Provide the (X, Y) coordinate of the cell's center where the given text is located.  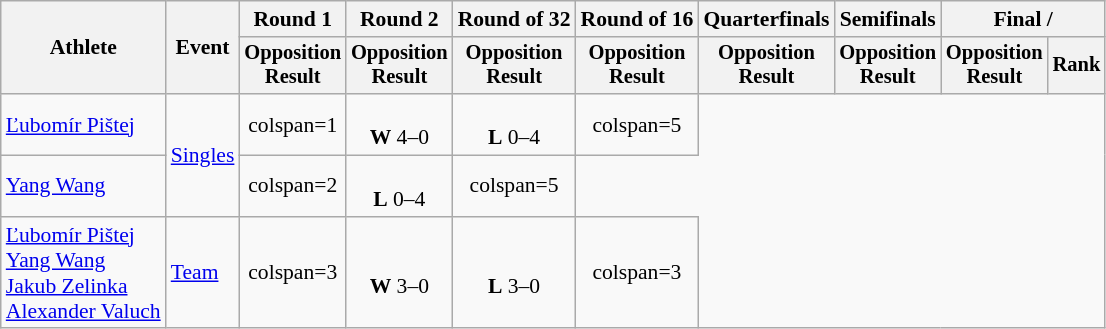
Athlete (84, 48)
Event (203, 48)
Semifinals (888, 19)
Round 2 (400, 19)
colspan=1 (292, 124)
Singles (203, 155)
Round of 16 (638, 19)
W 4–0 (400, 124)
Ľubomír PištejYang WangJakub ZelinkaAlexander Valuch (84, 273)
Team (203, 273)
Quarterfinals (766, 19)
Round 1 (292, 19)
L 3–0 (514, 273)
colspan=2 (292, 186)
Rank (1077, 66)
Ľubomír Pištej (84, 124)
Round of 32 (514, 19)
W 3–0 (400, 273)
Yang Wang (84, 186)
Final / (1023, 19)
